Identify which cell holds the provided text, then report its (X, Y) central coordinate. 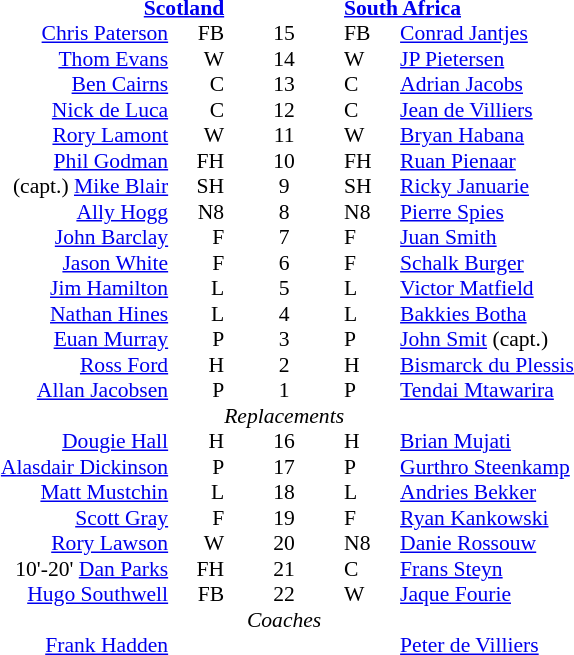
13 (284, 85)
16 (284, 441)
2 (284, 365)
3 (284, 339)
12 (284, 110)
10 (284, 161)
14 (284, 59)
18 (284, 493)
17 (284, 467)
21 (284, 569)
1 (284, 391)
15 (284, 33)
5 (284, 289)
6 (284, 263)
22 (284, 595)
Coaches (284, 620)
9 (284, 187)
Replacements (284, 416)
7 (284, 237)
8 (284, 212)
19 (284, 518)
11 (284, 135)
4 (284, 314)
20 (284, 543)
